Provide the [x, y] coordinate of the cell's center where the given text is located.  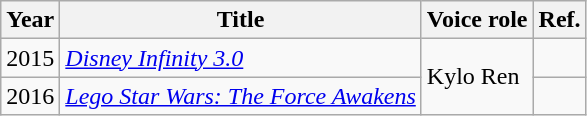
Ref. [560, 20]
2016 [30, 96]
2015 [30, 58]
Year [30, 20]
Voice role [477, 20]
Kylo Ren [477, 77]
Title [241, 20]
Disney Infinity 3.0 [241, 58]
Lego Star Wars: The Force Awakens [241, 96]
